For the text-containing cell, return its midpoint in [X, Y] coordinate format. 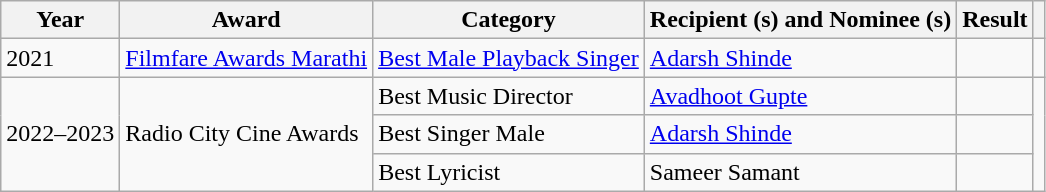
Radio City Cine Awards [246, 134]
2022–2023 [60, 134]
Year [60, 20]
Award [246, 20]
Best Music Director [509, 96]
Recipient (s) and Nominee (s) [800, 20]
Best Male Playback Singer [509, 58]
Best Lyricist [509, 172]
Avadhoot Gupte [800, 96]
Best Singer Male [509, 134]
Sameer Samant [800, 172]
Category [509, 20]
Result [995, 20]
2021 [60, 58]
Filmfare Awards Marathi [246, 58]
